Find where the given text appears and provide that cell's center as [X, Y] coordinate. 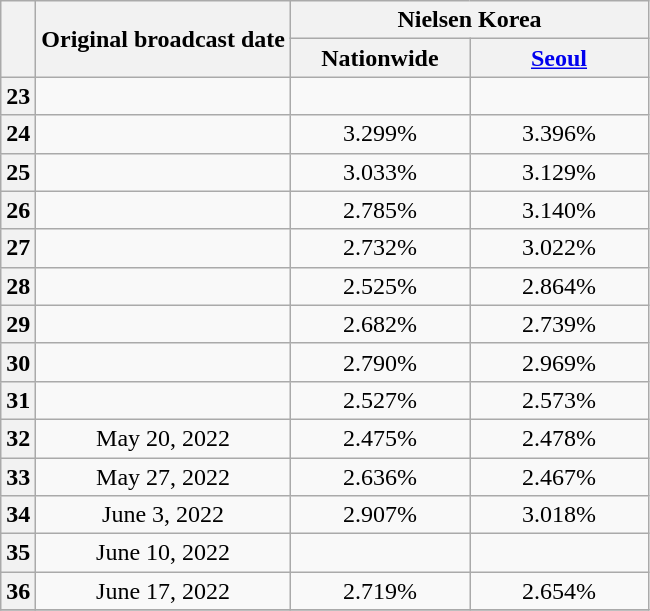
2.478% [560, 438]
2.525% [380, 286]
Original broadcast date [164, 39]
2.907% [380, 515]
35 [18, 553]
36 [18, 591]
23 [18, 96]
2.654% [560, 591]
3.299% [380, 134]
30 [18, 362]
2.573% [560, 400]
2.719% [380, 591]
27 [18, 248]
2.732% [380, 248]
2.790% [380, 362]
June 3, 2022 [164, 515]
2.527% [380, 400]
33 [18, 477]
Nielsen Korea [469, 20]
June 10, 2022 [164, 553]
3.140% [560, 210]
29 [18, 324]
3.022% [560, 248]
25 [18, 172]
May 27, 2022 [164, 477]
Seoul [560, 58]
3.396% [560, 134]
2.864% [560, 286]
2.475% [380, 438]
3.129% [560, 172]
26 [18, 210]
24 [18, 134]
31 [18, 400]
2.682% [380, 324]
2.467% [560, 477]
2.739% [560, 324]
3.018% [560, 515]
Nationwide [380, 58]
June 17, 2022 [164, 591]
34 [18, 515]
2.636% [380, 477]
May 20, 2022 [164, 438]
2.785% [380, 210]
32 [18, 438]
2.969% [560, 362]
3.033% [380, 172]
28 [18, 286]
